Provide the [X, Y] coordinate of the cell's center where the given text is located.  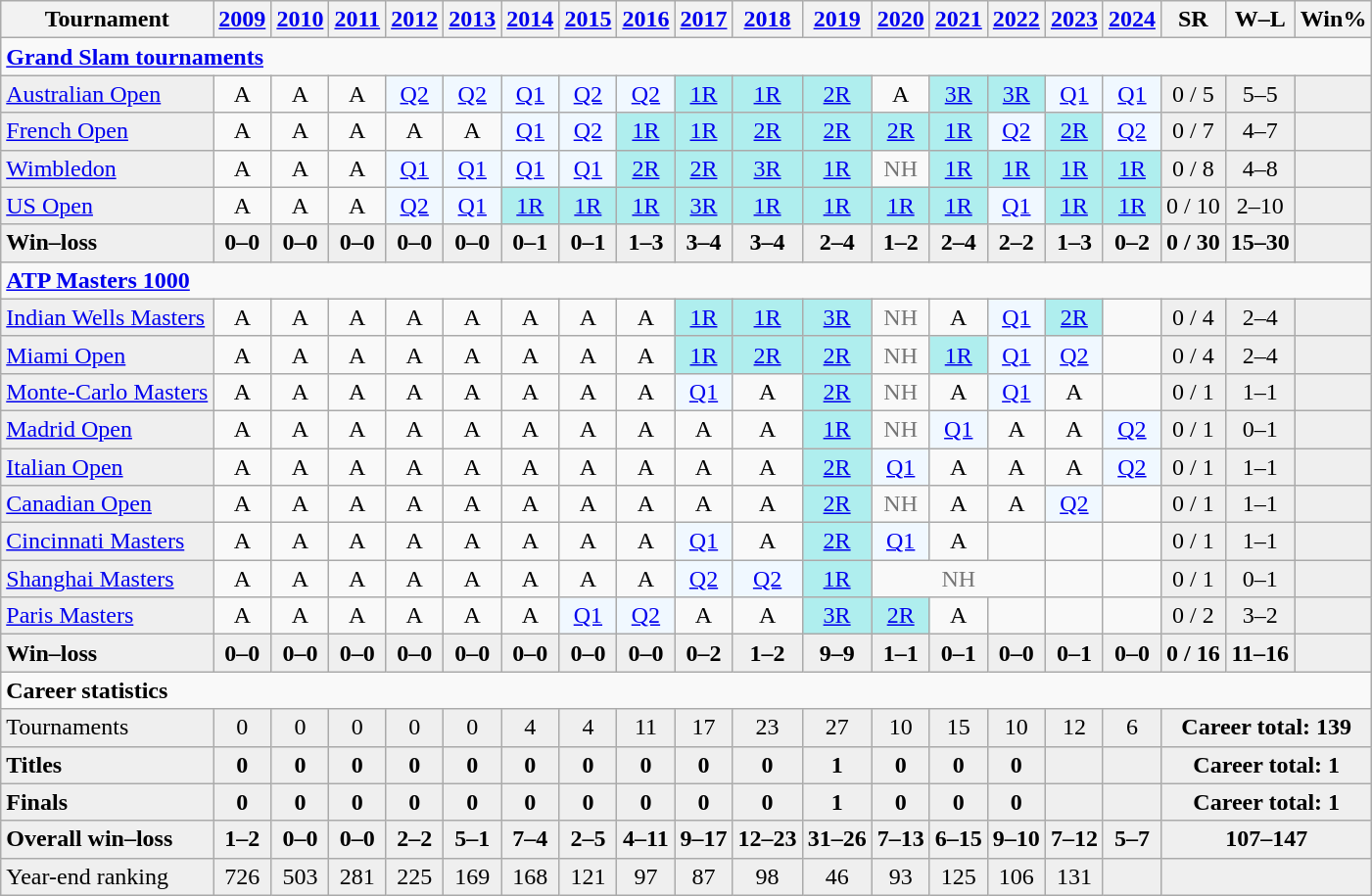
2024 [1132, 20]
121 [588, 876]
97 [646, 876]
2020 [901, 20]
503 [300, 876]
125 [958, 876]
0 / 7 [1193, 131]
2–5 [588, 839]
Year-end ranking [108, 876]
131 [1073, 876]
Finals [108, 802]
87 [703, 876]
W–L [1259, 20]
Madrid Open [108, 429]
2013 [472, 20]
2012 [415, 20]
ATP Masters 1000 [686, 280]
6–15 [958, 839]
169 [472, 876]
Career statistics [686, 690]
2015 [588, 20]
Canadian Open [108, 504]
Shanghai Masters [108, 579]
SR [1193, 20]
726 [243, 876]
6 [1132, 728]
4–11 [646, 839]
98 [768, 876]
93 [901, 876]
Tournaments [108, 728]
2022 [1017, 20]
106 [1017, 876]
Monte-Carlo Masters [108, 392]
2019 [836, 20]
US Open [108, 206]
15 [958, 728]
107–147 [1265, 839]
11–16 [1259, 653]
Miami Open [108, 354]
2023 [1073, 20]
2011 [357, 20]
Indian Wells Masters [108, 317]
Cincinnati Masters [108, 542]
2021 [958, 20]
2018 [768, 20]
0 / 5 [1193, 94]
5–5 [1259, 94]
2010 [300, 20]
281 [357, 876]
Grand Slam tournaments [686, 57]
Wimbledon [108, 168]
27 [836, 728]
0 / 2 [1193, 616]
23 [768, 728]
2016 [646, 20]
3–2 [1259, 616]
French Open [108, 131]
Win% [1334, 20]
11 [646, 728]
9–9 [836, 653]
Overall win–loss [108, 839]
17 [703, 728]
31–26 [836, 839]
Australian Open [108, 94]
0 / 8 [1193, 168]
46 [836, 876]
2–10 [1259, 206]
5–1 [472, 839]
4–7 [1259, 131]
Tournament [108, 20]
225 [415, 876]
Paris Masters [108, 616]
7–12 [1073, 839]
168 [531, 876]
5–7 [1132, 839]
Career total: 139 [1265, 728]
7–4 [531, 839]
4–8 [1259, 168]
0 / 16 [1193, 653]
Italian Open [108, 467]
0 / 30 [1193, 243]
9–17 [703, 839]
Titles [108, 765]
2017 [703, 20]
12 [1073, 728]
9–10 [1017, 839]
15–30 [1259, 243]
2009 [243, 20]
0 / 10 [1193, 206]
12–23 [768, 839]
7–13 [901, 839]
2014 [531, 20]
